Detect which cell encompasses the target text, then output its [x, y] center coordinate. 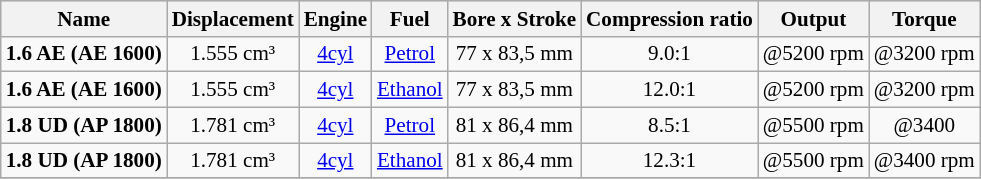
12.3:1 [670, 160]
Compression ratio [670, 18]
Name [84, 18]
Engine [336, 18]
@3400 [924, 124]
Output [814, 18]
8.5:1 [670, 124]
Displacement [233, 18]
Fuel [410, 18]
12.0:1 [670, 90]
@3400 rpm [924, 160]
Torque [924, 18]
Bore x Stroke [515, 18]
9.0:1 [670, 54]
